Identify which cell holds the provided text, then report its [X, Y] central coordinate. 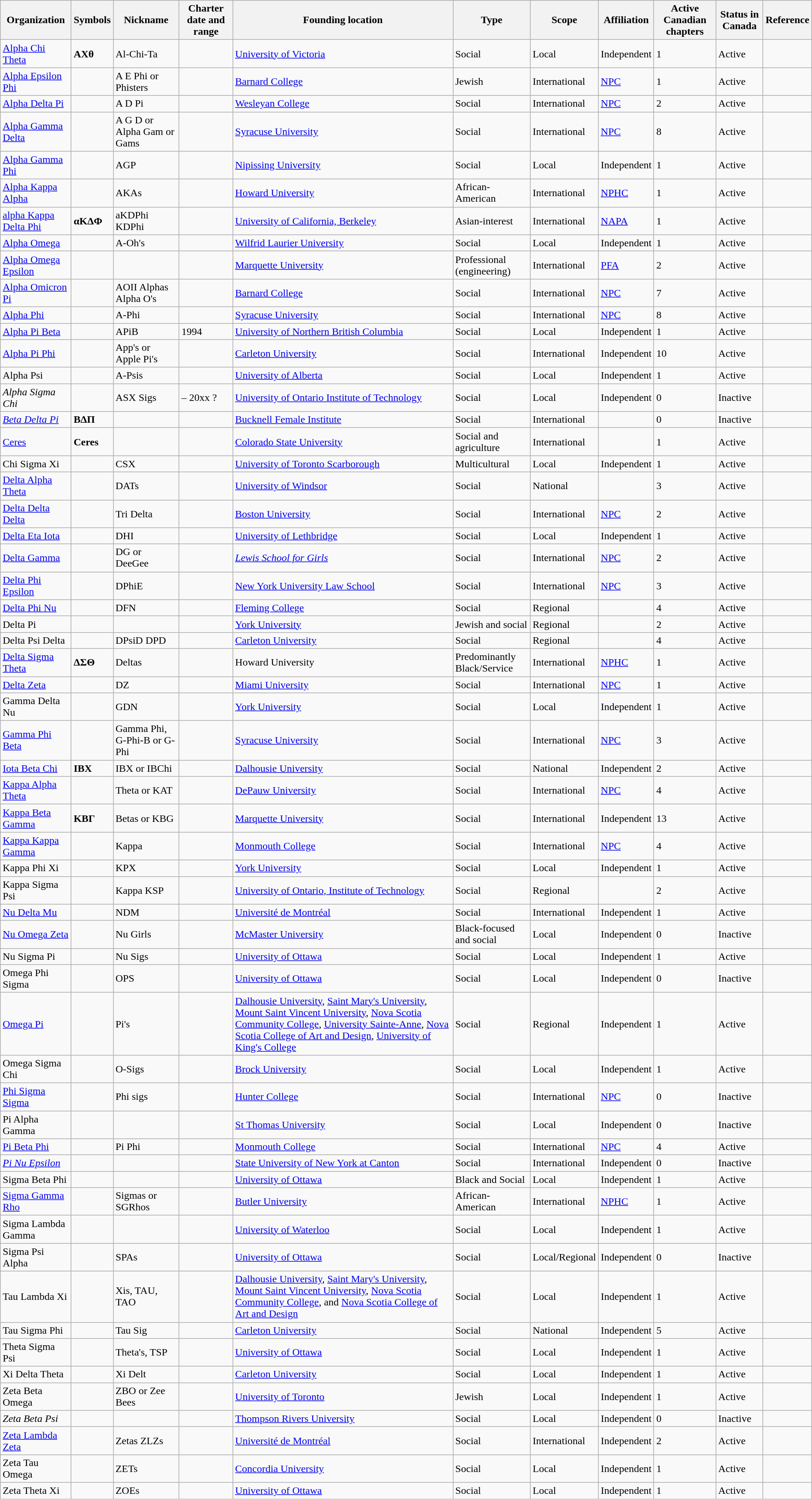
αΚΔΦ [92, 221]
Pi Alpha Gamma [36, 1125]
alpha Kappa Delta Phi [36, 221]
ASX Sigs [146, 397]
Omega Sigma Chi [36, 1069]
Social and agriculture [492, 442]
Zeta Lambda Zeta [36, 1441]
DHI [146, 536]
Chi Sigma Xi [36, 464]
Delta Eta Iota [36, 536]
Sigma Beta Phi [36, 1179]
ZOEs [146, 1490]
PFA [626, 265]
KBГ [92, 818]
A-Phi [146, 315]
University of Victoria [343, 54]
University of Toronto Scarborough [343, 464]
AGP [146, 165]
AKAs [146, 193]
Alpha Pi Phi [36, 354]
Jewish and social [492, 624]
7 [685, 293]
Kappa Sigma Psi [36, 890]
DZ [146, 685]
A G D or Alpha Gam or Gams [146, 131]
Sigma Psi Alpha [36, 1257]
Delta Sigma Theta [36, 662]
Delta Alpha Theta [36, 486]
Pi's [146, 1024]
Lewis School for Girls [343, 558]
Nu Sigs [146, 956]
Black-focused and social [492, 935]
Nu Omega Zeta [36, 935]
Concordia University [343, 1468]
Tau Lambda Xi [36, 1297]
Alpha Sigma Chi [36, 397]
Tri Delta [146, 514]
Zeta Beta Psi [36, 1418]
10 [685, 354]
Wilfrid Laurier University [343, 243]
Sigmas or SGRhos [146, 1202]
Delta Psi Delta [36, 640]
OPS [146, 978]
Scope [564, 20]
University of Ontario, Institute of Technology [343, 890]
Asian-interest [492, 221]
NAPA [626, 221]
Affiliation [626, 20]
Delta Zeta [36, 685]
DePauw University [343, 791]
Theta or KAT [146, 791]
Alpha Gamma Delta [36, 131]
IBX [92, 768]
Alpha Phi [36, 315]
APiB [146, 331]
DPhiE [146, 586]
Kappa Phi Xi [36, 868]
Omega Phi Sigma [36, 978]
Nickname [146, 20]
ZETs [146, 1468]
DATs [146, 486]
Omega Pi [36, 1024]
Multicultural [492, 464]
Deltas [146, 662]
Bucknell Female Institute [343, 420]
NDM [146, 912]
University of Waterloo [343, 1229]
Zeta Beta Omega [36, 1396]
Alpha Psi [36, 376]
Thompson Rivers University [343, 1418]
Dalhousie University [343, 768]
Delta Gamma [36, 558]
Charter date and range [206, 20]
Predominantly Black/Service [492, 662]
University of Lethbridge [343, 536]
Alpha Kappa Alpha [36, 193]
A D Pi [146, 104]
Kappa Beta Gamma [36, 818]
Zetas ZLZs [146, 1441]
Nipissing University [343, 165]
Kappa Alpha Theta [36, 791]
Black and Social [492, 1179]
Kappa KSP [146, 890]
University of California, Berkeley [343, 221]
SPAs [146, 1257]
Xi Delt [146, 1374]
Delta Phi Epsilon [36, 586]
A-Psis [146, 376]
Pi Phi [146, 1147]
University of Ontario Institute of Technology [343, 397]
Professional (engineering) [492, 265]
State University of New York at Canton [343, 1163]
ΔΣΘ [92, 662]
Zeta Tau Omega [36, 1468]
Boston University [343, 514]
DFN [146, 608]
Alpha Delta Pi [36, 104]
Active Canadian chapters [685, 20]
Miami University [343, 685]
Symbols [92, 20]
Kappa [146, 846]
A E Phi or Phisters [146, 81]
Theta Sigma Psi [36, 1353]
University of Northern British Columbia [343, 331]
University of Toronto [343, 1396]
Theta's, TSP [146, 1353]
Gamma Phi, G-Phi-B or G-Phi [146, 741]
Xis, TAU, TAO [146, 1297]
Delta Delta Delta [36, 514]
Pi Nu Epsilon [36, 1163]
Tau Sigma Phi [36, 1330]
Alpha Gamma Phi [36, 165]
University of Alberta [343, 376]
Nu Sigma Pi [36, 956]
aKDPhi KDPhi [146, 221]
– 20xx ? [206, 397]
Organization [36, 20]
Phi sigs [146, 1096]
Founding location [343, 20]
Status in Canada [739, 20]
Alpha Epsilon Phi [36, 81]
University of Windsor [343, 486]
1994 [206, 331]
McMaster University [343, 935]
Tau Sig [146, 1330]
Gamma Delta Nu [36, 707]
ZBO or Zee Bees [146, 1396]
Iota Beta Chi [36, 768]
Sigma Gamma Rho [36, 1202]
App's or Apple Pi's [146, 354]
Betas or KBG [146, 818]
DG or DeeGee [146, 558]
Delta Pi [36, 624]
Pi Beta Phi [36, 1147]
Type [492, 20]
ΒΔΠ [92, 420]
Delta Phi Nu [36, 608]
IBX or IBChi [146, 768]
St Thomas University [343, 1125]
New York University Law School [343, 586]
ΑΧθ [92, 54]
O-Sigs [146, 1069]
Beta Delta Pi [36, 420]
Hunter College [343, 1096]
DPsiD DPD [146, 640]
Brock University [343, 1069]
Sigma Lambda Gamma [36, 1229]
AOII Alphas Alpha O's [146, 293]
Nu Girls [146, 935]
Alpha Omega [36, 243]
Alpha Pi Beta [36, 331]
Colorado State University [343, 442]
Gamma Phi Beta [36, 741]
Alpha Omicron Pi [36, 293]
A-Oh's [146, 243]
CSX [146, 464]
Local/Regional [564, 1257]
Fleming College [343, 608]
Reference [787, 20]
Phi Sigma Sigma [36, 1096]
Butler University [343, 1202]
Al-Chi-Ta [146, 54]
13 [685, 818]
Nu Delta Mu [36, 912]
Xi Delta Theta [36, 1374]
Wesleyan College [343, 104]
KPX [146, 868]
Kappa Kappa Gamma [36, 846]
Zeta Theta Xi [36, 1490]
Alpha Omega Epsilon [36, 265]
Alpha Chi Theta [36, 54]
GDN [146, 707]
5 [685, 1330]
